Extract the (X, Y) coordinate from the center of the cell holding the provided text.  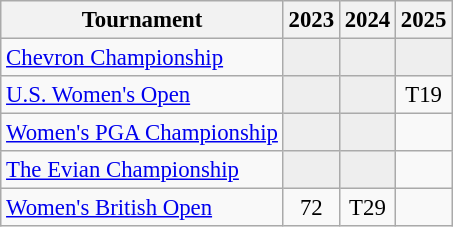
The Evian Championship (142, 170)
2025 (424, 20)
T29 (367, 208)
T19 (424, 95)
72 (311, 208)
Women's PGA Championship (142, 133)
Chevron Championship (142, 58)
2023 (311, 20)
2024 (367, 20)
Tournament (142, 20)
Women's British Open (142, 208)
U.S. Women's Open (142, 95)
